From the cell containing the given text, extract its center point as [x, y] coordinate. 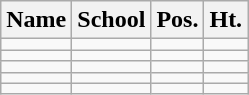
Name [36, 20]
Pos. [178, 20]
Ht. [226, 20]
School [112, 20]
